Scan for the cell matching the given text and deliver its (x, y) coordinate at center. 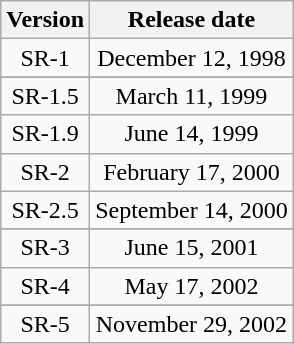
SR-1 (46, 58)
June 15, 2001 (192, 248)
SR-3 (46, 248)
SR-5 (46, 324)
September 14, 2000 (192, 210)
SR-1.5 (46, 96)
June 14, 1999 (192, 134)
March 11, 1999 (192, 96)
SR-1.9 (46, 134)
November 29, 2002 (192, 324)
February 17, 2000 (192, 172)
Release date (192, 20)
May 17, 2002 (192, 286)
December 12, 1998 (192, 58)
SR-2.5 (46, 210)
SR-4 (46, 286)
Version (46, 20)
SR-2 (46, 172)
